Provide the [x, y] coordinate of the cell's center where the given text is located.  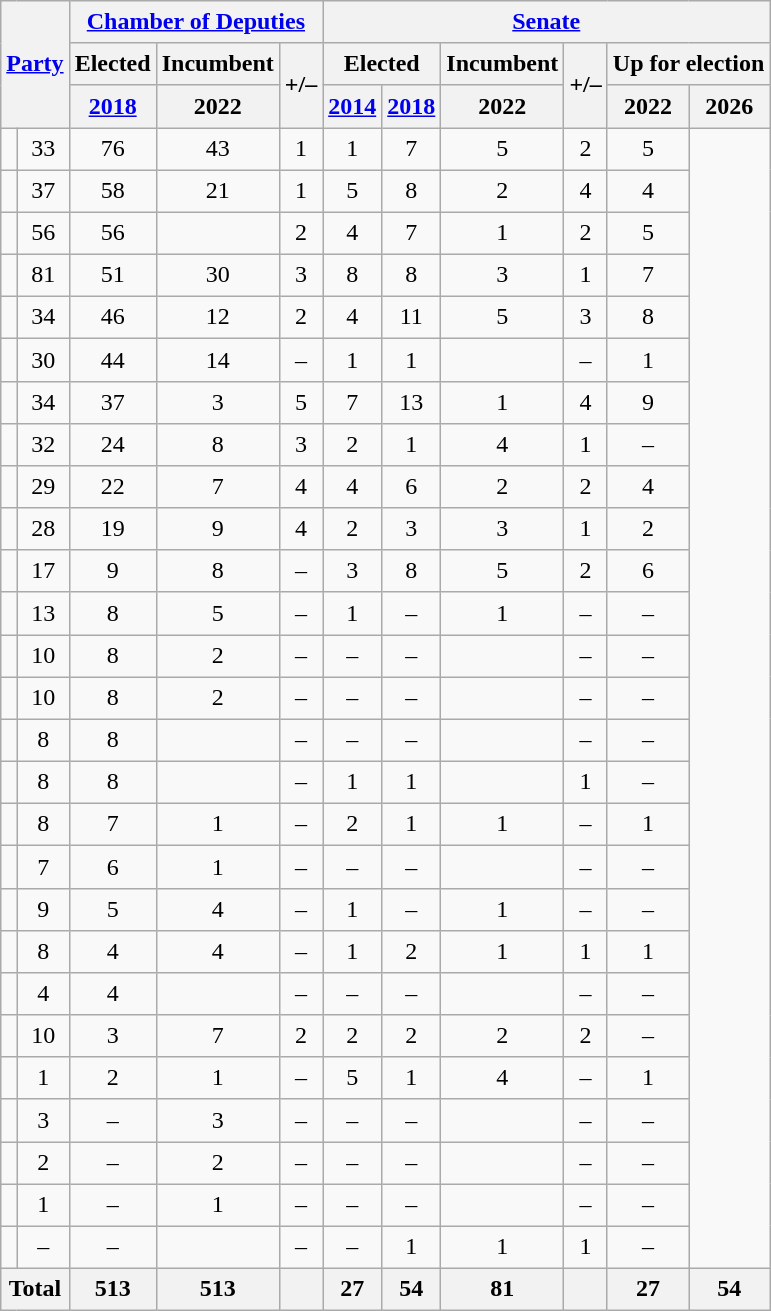
21 [218, 191]
14 [218, 360]
58 [112, 191]
Chamber of Deputies [196, 22]
29 [43, 487]
51 [112, 275]
33 [43, 149]
22 [112, 487]
28 [43, 529]
32 [43, 444]
11 [412, 318]
Senate [546, 22]
24 [112, 444]
44 [112, 360]
17 [43, 571]
19 [112, 529]
43 [218, 149]
46 [112, 318]
Total [35, 1289]
12 [218, 318]
76 [112, 149]
2026 [730, 106]
Up for election [688, 64]
2014 [352, 106]
Party [35, 64]
